Find where the given text appears and provide that cell's center as [x, y] coordinate. 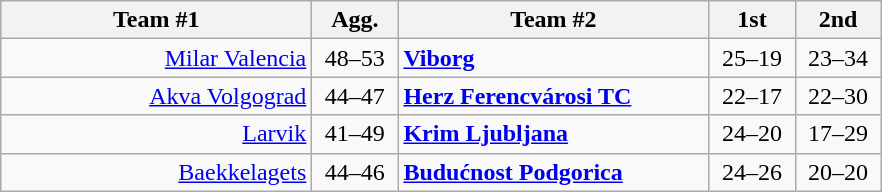
Agg. [355, 20]
Akva Volgograd [156, 96]
1st [752, 20]
Herz Ferencvárosi TC [554, 96]
Milar Valencia [156, 58]
Larvik [156, 134]
22–17 [752, 96]
17–29 [838, 134]
25–19 [752, 58]
20–20 [838, 172]
44–47 [355, 96]
Budućnost Podgorica [554, 172]
24–26 [752, 172]
48–53 [355, 58]
44–46 [355, 172]
Baekkelagets [156, 172]
41–49 [355, 134]
Viborg [554, 58]
24–20 [752, 134]
Krim Ljubljana [554, 134]
23–34 [838, 58]
2nd [838, 20]
Team #2 [554, 20]
22–30 [838, 96]
Team #1 [156, 20]
